Find where the given text appears and provide that cell's center as (x, y) coordinate. 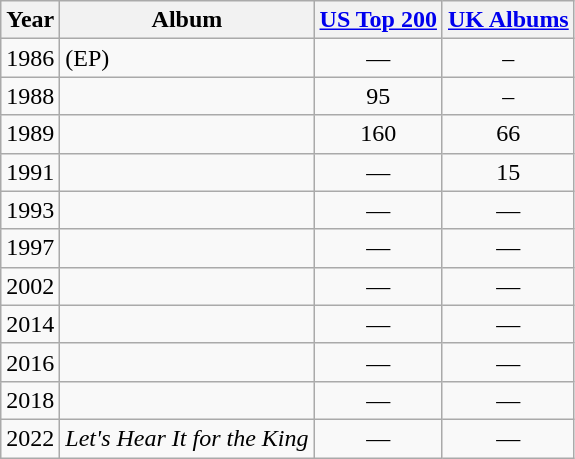
1997 (30, 248)
Album (187, 20)
2014 (30, 324)
US Top 200 (378, 20)
15 (508, 172)
2022 (30, 438)
Let's Hear It for the King (187, 438)
2002 (30, 286)
1993 (30, 210)
UK Albums (508, 20)
1988 (30, 96)
1991 (30, 172)
2016 (30, 362)
Year (30, 20)
95 (378, 96)
160 (378, 134)
66 (508, 134)
(EP) (187, 58)
1989 (30, 134)
2018 (30, 400)
1986 (30, 58)
